Identify which cell holds the provided text, then report its [X, Y] central coordinate. 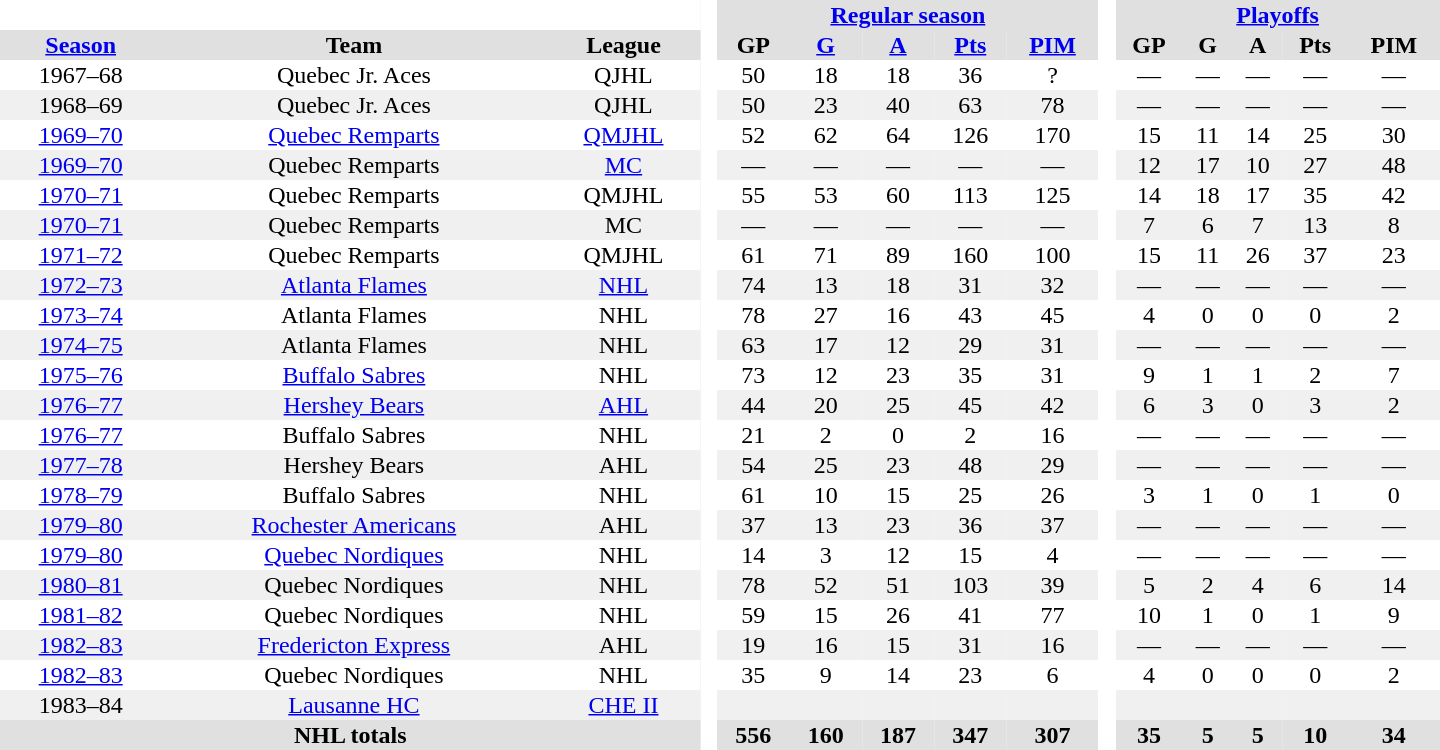
187 [898, 735]
44 [753, 405]
77 [1052, 615]
125 [1052, 195]
43 [970, 315]
60 [898, 195]
1981–82 [80, 615]
40 [898, 105]
1980–81 [80, 585]
556 [753, 735]
Playoffs [1278, 15]
41 [970, 615]
1983–84 [80, 705]
CHE II [623, 705]
21 [753, 435]
64 [898, 135]
113 [970, 195]
30 [1394, 135]
Fredericton Express [354, 645]
126 [970, 135]
Season [80, 45]
Lausanne HC [354, 705]
103 [970, 585]
62 [825, 135]
1974–75 [80, 345]
Team [354, 45]
1968–69 [80, 105]
74 [753, 285]
307 [1052, 735]
71 [825, 255]
100 [1052, 255]
1977–78 [80, 465]
8 [1394, 225]
89 [898, 255]
19 [753, 645]
55 [753, 195]
Rochester Americans [354, 525]
347 [970, 735]
Regular season [908, 15]
? [1052, 75]
20 [825, 405]
1972–73 [80, 285]
NHL totals [350, 735]
League [623, 45]
1971–72 [80, 255]
1973–74 [80, 315]
1978–79 [80, 495]
32 [1052, 285]
73 [753, 375]
1975–76 [80, 375]
59 [753, 615]
170 [1052, 135]
34 [1394, 735]
54 [753, 465]
1967–68 [80, 75]
39 [1052, 585]
51 [898, 585]
53 [825, 195]
